For the text-containing cell, return its midpoint in (X, Y) coordinate format. 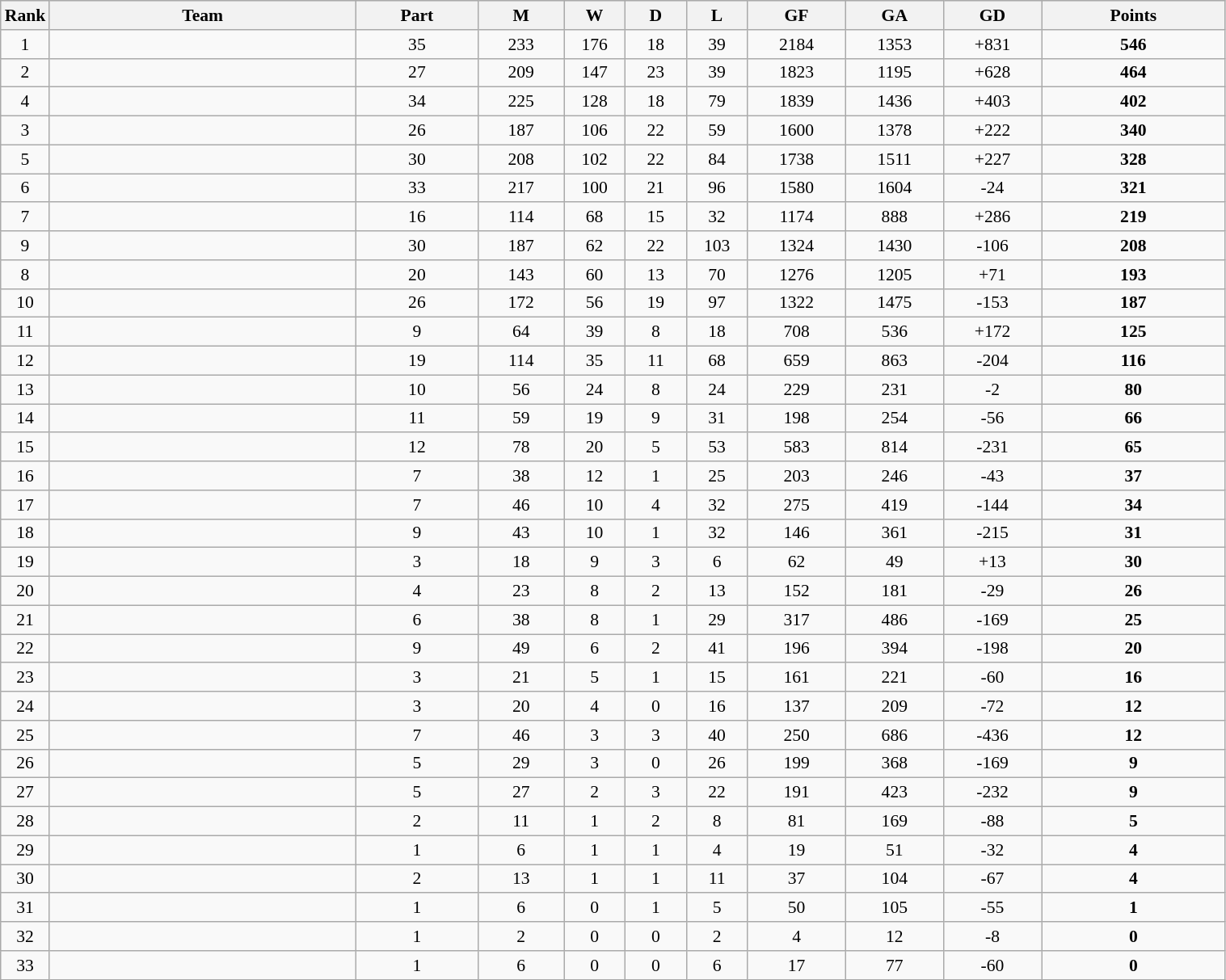
1324 (797, 246)
221 (894, 678)
-2 (992, 389)
146 (797, 533)
-144 (992, 505)
219 (1133, 217)
W (595, 15)
231 (894, 389)
402 (1133, 102)
1174 (797, 217)
152 (797, 591)
1378 (894, 131)
-72 (992, 706)
-67 (992, 879)
196 (797, 649)
1580 (797, 188)
+227 (992, 159)
1839 (797, 102)
-232 (992, 793)
229 (797, 389)
-153 (992, 303)
70 (717, 275)
125 (1133, 332)
1353 (894, 44)
100 (595, 188)
+71 (992, 275)
-29 (992, 591)
199 (797, 763)
41 (717, 649)
250 (797, 735)
686 (894, 735)
1322 (797, 303)
394 (894, 649)
464 (1133, 73)
-436 (992, 735)
105 (894, 908)
103 (717, 246)
-198 (992, 649)
40 (717, 735)
419 (894, 505)
423 (894, 793)
143 (521, 275)
161 (797, 678)
+628 (992, 73)
1511 (894, 159)
GD (992, 15)
536 (894, 332)
106 (595, 131)
-88 (992, 822)
Points (1133, 15)
84 (717, 159)
317 (797, 620)
1205 (894, 275)
51 (894, 850)
79 (717, 102)
203 (797, 476)
M (521, 15)
172 (521, 303)
368 (894, 763)
-43 (992, 476)
1430 (894, 246)
Rank (26, 15)
+831 (992, 44)
+13 (992, 562)
53 (717, 448)
+403 (992, 102)
1276 (797, 275)
Team (202, 15)
888 (894, 217)
191 (797, 793)
GF (797, 15)
-231 (992, 448)
181 (894, 591)
546 (1133, 44)
-32 (992, 850)
1475 (894, 303)
321 (1133, 188)
96 (717, 188)
1738 (797, 159)
104 (894, 879)
-204 (992, 361)
659 (797, 361)
81 (797, 822)
486 (894, 620)
Part (417, 15)
233 (521, 44)
43 (521, 533)
102 (595, 159)
863 (894, 361)
1195 (894, 73)
217 (521, 188)
-106 (992, 246)
814 (894, 448)
225 (521, 102)
28 (26, 822)
1604 (894, 188)
169 (894, 822)
147 (595, 73)
60 (595, 275)
137 (797, 706)
583 (797, 448)
80 (1133, 389)
D (655, 15)
GA (894, 15)
328 (1133, 159)
L (717, 15)
198 (797, 418)
340 (1133, 131)
64 (521, 332)
176 (595, 44)
-55 (992, 908)
65 (1133, 448)
66 (1133, 418)
116 (1133, 361)
-24 (992, 188)
+172 (992, 332)
254 (894, 418)
1823 (797, 73)
14 (26, 418)
+222 (992, 131)
-215 (992, 533)
1436 (894, 102)
77 (894, 965)
50 (797, 908)
361 (894, 533)
2184 (797, 44)
+286 (992, 217)
97 (717, 303)
708 (797, 332)
78 (521, 448)
1600 (797, 131)
-8 (992, 936)
193 (1133, 275)
246 (894, 476)
128 (595, 102)
275 (797, 505)
-56 (992, 418)
